For the text-containing cell, return its midpoint in (X, Y) coordinate format. 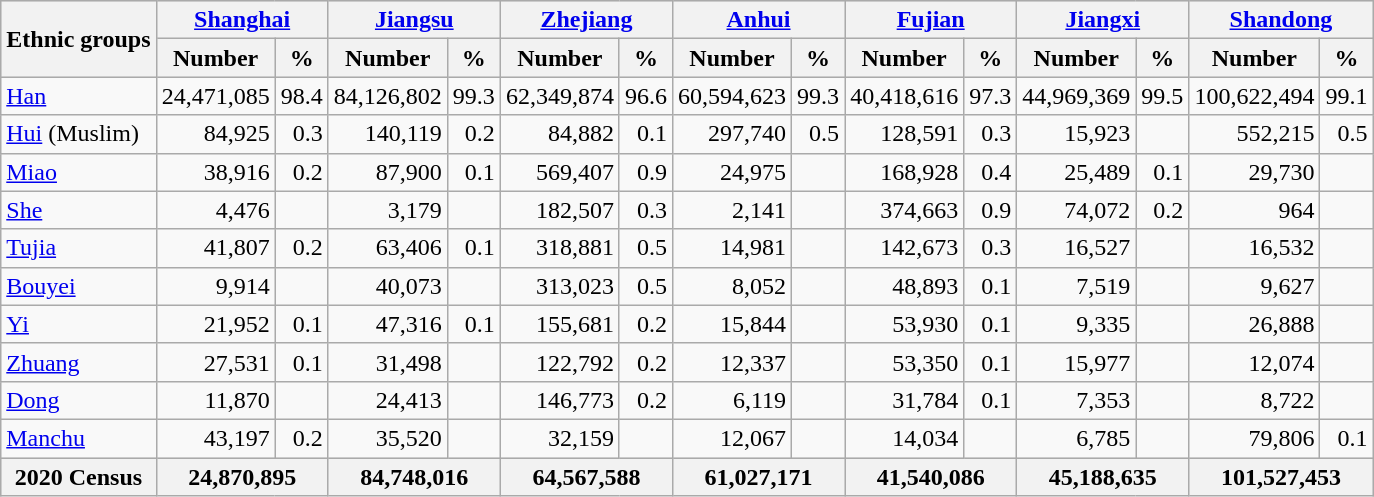
6,119 (732, 400)
45,188,635 (1103, 477)
53,350 (904, 362)
182,507 (560, 210)
97.3 (990, 96)
16,532 (1254, 248)
Hui (Muslim) (78, 134)
318,881 (560, 248)
122,792 (560, 362)
61,027,171 (758, 477)
Anhui (758, 20)
168,928 (904, 172)
297,740 (732, 134)
552,215 (1254, 134)
31,784 (904, 400)
9,914 (216, 286)
12,074 (1254, 362)
155,681 (560, 324)
100,622,494 (1254, 96)
Bouyei (78, 286)
79,806 (1254, 438)
Zhuang (78, 362)
374,663 (904, 210)
96.6 (646, 96)
140,119 (388, 134)
44,969,369 (1076, 96)
Shandong (1281, 20)
38,916 (216, 172)
Dong (78, 400)
142,673 (904, 248)
43,197 (216, 438)
Han (78, 96)
Fujian (931, 20)
47,316 (388, 324)
14,034 (904, 438)
15,977 (1076, 362)
12,337 (732, 362)
53,930 (904, 324)
41,807 (216, 248)
87,900 (388, 172)
35,520 (388, 438)
24,975 (732, 172)
3,179 (388, 210)
24,471,085 (216, 96)
99.5 (1162, 96)
9,627 (1254, 286)
99.1 (1346, 96)
62,349,874 (560, 96)
146,773 (560, 400)
14,981 (732, 248)
84,925 (216, 134)
Ethnic groups (78, 39)
15,923 (1076, 134)
84,126,802 (388, 96)
2,141 (732, 210)
27,531 (216, 362)
11,870 (216, 400)
101,527,453 (1281, 477)
15,844 (732, 324)
4,476 (216, 210)
40,073 (388, 286)
64,567,588 (586, 477)
84,748,016 (414, 477)
16,527 (1076, 248)
32,159 (560, 438)
8,052 (732, 286)
Zhejiang (586, 20)
12,067 (732, 438)
569,407 (560, 172)
98.4 (302, 96)
74,072 (1076, 210)
25,489 (1076, 172)
Yi (78, 324)
9,335 (1076, 324)
0.4 (990, 172)
964 (1254, 210)
63,406 (388, 248)
29,730 (1254, 172)
7,353 (1076, 400)
26,888 (1254, 324)
Jiangsu (414, 20)
Miao (78, 172)
8,722 (1254, 400)
Shanghai (242, 20)
48,893 (904, 286)
128,591 (904, 134)
6,785 (1076, 438)
Jiangxi (1103, 20)
41,540,086 (931, 477)
She (78, 210)
21,952 (216, 324)
24,870,895 (242, 477)
Manchu (78, 438)
Tujia (78, 248)
31,498 (388, 362)
84,882 (560, 134)
2020 Census (78, 477)
313,023 (560, 286)
60,594,623 (732, 96)
7,519 (1076, 286)
40,418,616 (904, 96)
24,413 (388, 400)
